Identify which cell holds the provided text, then report its [x, y] central coordinate. 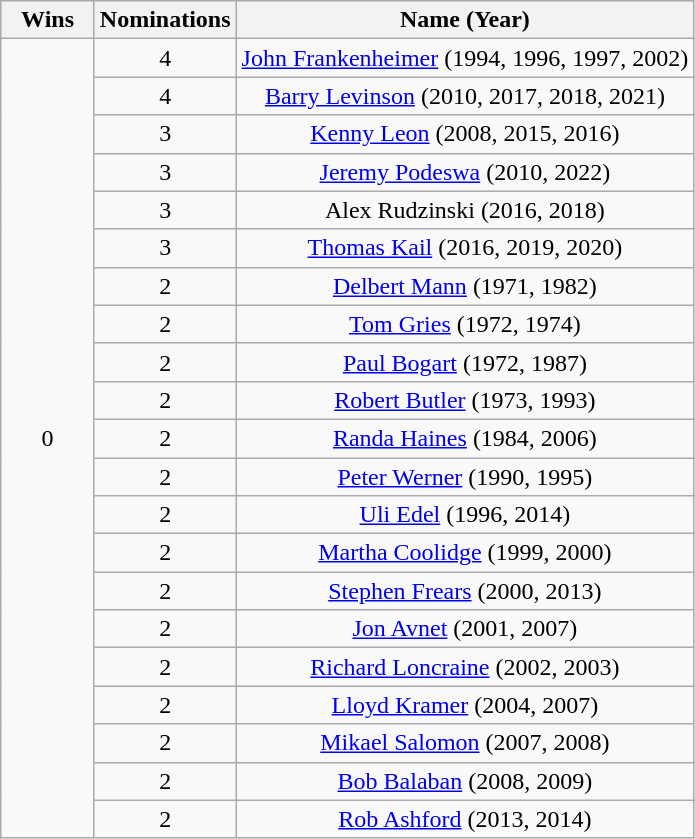
Randa Haines (1984, 2006) [465, 438]
Tom Gries (1972, 1974) [465, 324]
Jon Avnet (2001, 2007) [465, 629]
Lloyd Kramer (2004, 2007) [465, 705]
Peter Werner (1990, 1995) [465, 477]
0 [48, 438]
Kenny Leon (2008, 2015, 2016) [465, 134]
Alex Rudzinski (2016, 2018) [465, 210]
John Frankenheimer (1994, 1996, 1997, 2002) [465, 58]
Wins [48, 20]
Martha Coolidge (1999, 2000) [465, 553]
Thomas Kail (2016, 2019, 2020) [465, 248]
Stephen Frears (2000, 2013) [465, 591]
Robert Butler (1973, 1993) [465, 400]
Rob Ashford (2013, 2014) [465, 819]
Barry Levinson (2010, 2017, 2018, 2021) [465, 96]
Richard Loncraine (2002, 2003) [465, 667]
Mikael Salomon (2007, 2008) [465, 743]
Bob Balaban (2008, 2009) [465, 781]
Uli Edel (1996, 2014) [465, 515]
Delbert Mann (1971, 1982) [465, 286]
Jeremy Podeswa (2010, 2022) [465, 172]
Nominations [165, 20]
Paul Bogart (1972, 1987) [465, 362]
Name (Year) [465, 20]
